Detect which cell encompasses the target text, then output its (X, Y) center coordinate. 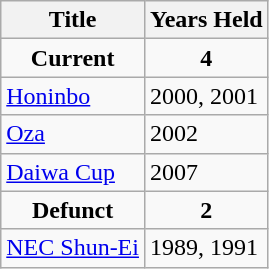
2002 (206, 134)
NEC Shun-Ei (73, 248)
Years Held (206, 20)
2000, 2001 (206, 96)
4 (206, 58)
Honinbo (73, 96)
Title (73, 20)
2007 (206, 172)
2 (206, 210)
1989, 1991 (206, 248)
Defunct (73, 210)
Daiwa Cup (73, 172)
Oza (73, 134)
Current (73, 58)
